Output the (x, y) coordinate of the center of the cell containing the given text.  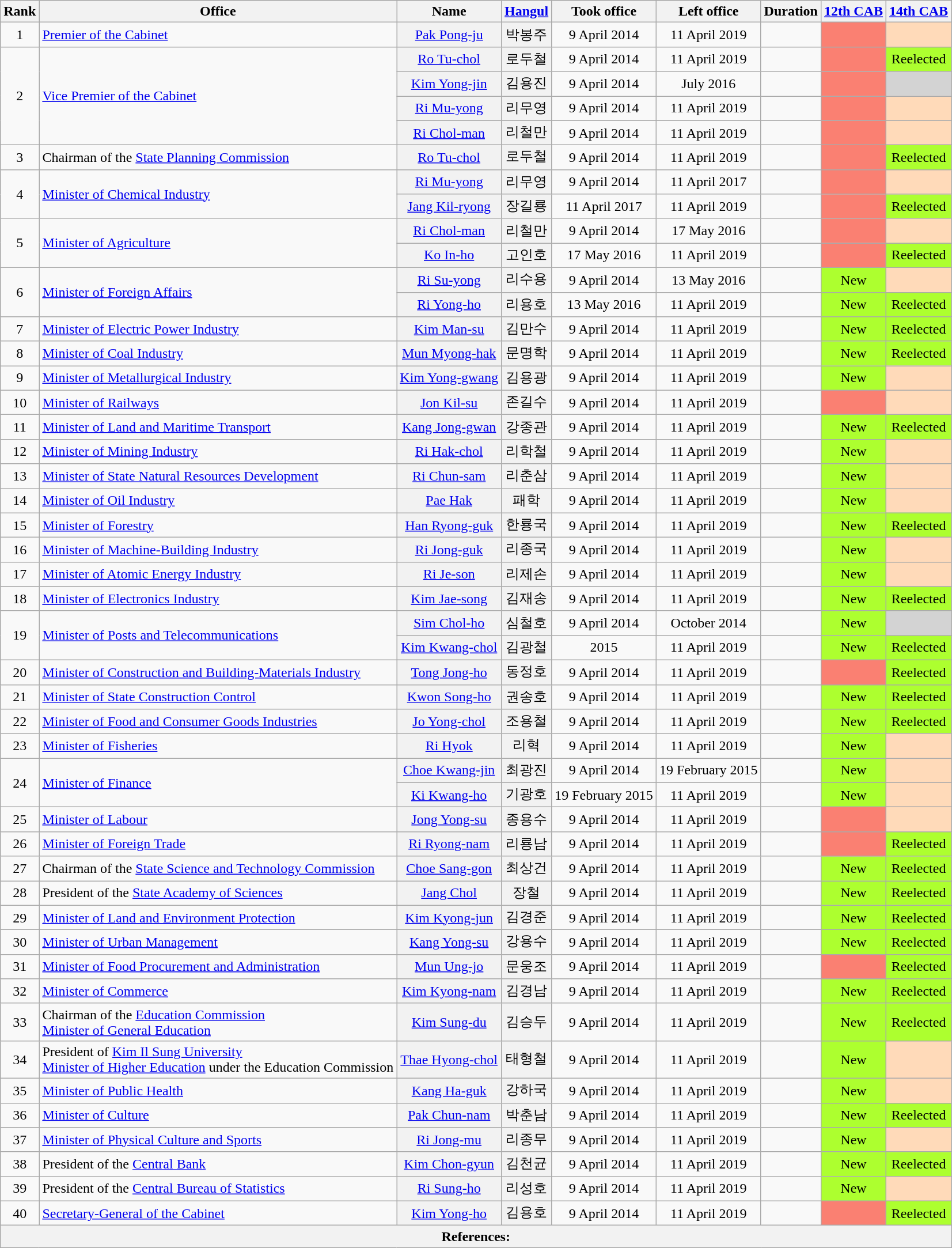
Ri Sung-ho (449, 1189)
Ri Su-yong (449, 280)
23 (20, 746)
Kim Yong-gwang (449, 378)
Kim Kyong-nam (449, 991)
21 (20, 697)
Ri Jong-guk (449, 550)
20 (20, 672)
Secretary-General of the Cabinet (218, 1213)
2015 (604, 648)
Ko In-ho (449, 256)
Minister of Finance (218, 782)
리성호 (526, 1189)
리혁 (526, 746)
July 2016 (708, 84)
4 (20, 194)
Jang Kil-ryong (449, 206)
Kim Yong-ho (449, 1213)
Minister of Land and Environment Protection (218, 917)
Premier of the Cabinet (218, 35)
Chairman of the State Planning Commission (218, 158)
한룡국 (526, 525)
Kim Man-su (449, 330)
김경준 (526, 917)
존길수 (526, 402)
강용수 (526, 943)
Kim Yong-jin (449, 84)
김경남 (526, 991)
Took office (604, 12)
리룡남 (526, 844)
Rank (20, 12)
34 (20, 1059)
Kwon Song-ho (449, 697)
Minister of Metallurgical Industry (218, 378)
김승두 (526, 1022)
권송호 (526, 697)
Sim Chol-ho (449, 623)
Han Ryong-guk (449, 525)
1 (20, 35)
심철호 (526, 623)
Minister of Fisheries (218, 746)
14 (20, 501)
김용진 (526, 84)
References: (476, 1236)
11 (20, 428)
Kang Ha-guk (449, 1090)
태형철 (526, 1059)
President of the Central Bureau of Statistics (218, 1189)
Ri Yong-ho (449, 304)
Minister of Foreign Affairs (218, 292)
Kang Yong-su (449, 943)
Name (449, 12)
리제손 (526, 574)
리용호 (526, 304)
Tong Jong-ho (449, 672)
김만수 (526, 330)
고인호 (526, 256)
Minister of Physical Culture and Sports (218, 1140)
Mun Myong-hak (449, 354)
패학 (526, 501)
24 (20, 782)
Minister of Railways (218, 402)
Minister of State Construction Control (218, 697)
Choe Kwang-jin (449, 771)
조용철 (526, 721)
Minister of Foreign Trade (218, 844)
14th CAB (919, 12)
18 (20, 599)
10 (20, 402)
15 (20, 525)
Jang Chol (449, 893)
Minister of Food Procurement and Administration (218, 967)
33 (20, 1022)
6 (20, 292)
28 (20, 893)
Left office (708, 12)
최광진 (526, 771)
12th CAB (854, 12)
Minister of State Natural Resources Development (218, 476)
Kim Kyong-jun (449, 917)
12 (20, 452)
October 2014 (708, 623)
32 (20, 991)
Ri Hyok (449, 746)
Minister of Atomic Energy Industry (218, 574)
Kim Sung-du (449, 1022)
Kim Jae-song (449, 599)
5 (20, 243)
Vice Premier of the Cabinet (218, 96)
Minister of Posts and Telecommunications (218, 635)
39 (20, 1189)
Minister of Land and Maritime Transport (218, 428)
35 (20, 1090)
President of the State Academy of Sciences (218, 893)
김용광 (526, 378)
38 (20, 1164)
Minister of Machine-Building Industry (218, 550)
Minister of Labour (218, 819)
박춘남 (526, 1115)
리수용 (526, 280)
9 (20, 378)
29 (20, 917)
40 (20, 1213)
Minister of Agriculture (218, 243)
7 (20, 330)
Minister of Oil Industry (218, 501)
Minister of Electric Power Industry (218, 330)
30 (20, 943)
김천균 (526, 1164)
President of Kim Il Sung UniversityMinister of Higher Education under the Education Commission (218, 1059)
최상건 (526, 869)
Chairman of the State Science and Technology Commission (218, 869)
Ri Je-son (449, 574)
박봉주 (526, 35)
31 (20, 967)
리종국 (526, 550)
36 (20, 1115)
강종관 (526, 428)
25 (20, 819)
2 (20, 96)
기광호 (526, 795)
종용수 (526, 819)
President of the Central Bank (218, 1164)
Kim Kwang-chol (449, 648)
Minister of Mining Industry (218, 452)
Mun Ung-jo (449, 967)
3 (20, 158)
리학철 (526, 452)
Jon Kil-su (449, 402)
37 (20, 1140)
Hangul (526, 12)
Minister of Urban Management (218, 943)
김재송 (526, 599)
19 (20, 635)
김광철 (526, 648)
리종무 (526, 1140)
Ri Jong-mu (449, 1140)
Choe Sang-gon (449, 869)
Minister of Coal Industry (218, 354)
Pae Hak (449, 501)
Chairman of the Education CommissionMinister of General Education (218, 1022)
Minister of Public Health (218, 1090)
Office (218, 12)
장길룡 (526, 206)
Ri Chun-sam (449, 476)
13 (20, 476)
Jong Yong-su (449, 819)
Minister of Commerce (218, 991)
Minister of Culture (218, 1115)
Pak Chun-nam (449, 1115)
8 (20, 354)
동정호 (526, 672)
Pak Pong-ju (449, 35)
Duration (791, 12)
Kang Jong-gwan (449, 428)
장철 (526, 893)
강하국 (526, 1090)
문웅조 (526, 967)
16 (20, 550)
Jo Yong-chol (449, 721)
Ri Ryong-nam (449, 844)
Minister of Construction and Building-Materials Industry (218, 672)
22 (20, 721)
리춘삼 (526, 476)
Minister of Chemical Industry (218, 194)
Kim Chon-gyun (449, 1164)
Ki Kwang-ho (449, 795)
Minister of Electronics Industry (218, 599)
27 (20, 869)
Ri Hak-chol (449, 452)
Minister of Forestry (218, 525)
26 (20, 844)
Minister of Food and Consumer Goods Industries (218, 721)
문명학 (526, 354)
김용호 (526, 1213)
17 (20, 574)
Thae Hyong-chol (449, 1059)
